Find where the given text appears and provide that cell's center as [x, y] coordinate. 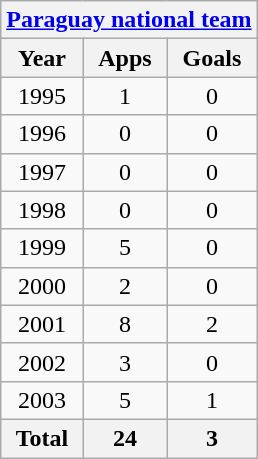
Paraguay national team [129, 20]
1997 [42, 172]
Goals [212, 58]
1998 [42, 210]
2002 [42, 362]
1996 [42, 134]
8 [125, 324]
24 [125, 438]
Total [42, 438]
1995 [42, 96]
2000 [42, 286]
1999 [42, 248]
Year [42, 58]
Apps [125, 58]
2001 [42, 324]
2003 [42, 400]
